Identify which cell holds the provided text, then report its [x, y] central coordinate. 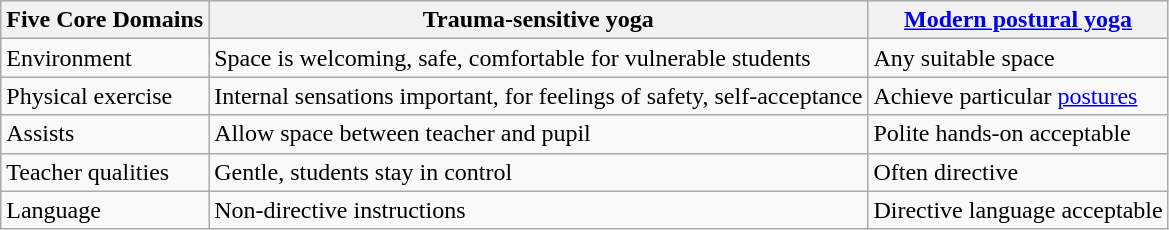
Physical exercise [105, 96]
Polite hands-on acceptable [1018, 134]
Gentle, students stay in control [538, 172]
Internal sensations important, for feelings of safety, self-acceptance [538, 96]
Directive language acceptable [1018, 210]
Space is welcoming, safe, comfortable for vulnerable students [538, 58]
Any suitable space [1018, 58]
Five Core Domains [105, 20]
Achieve particular postures [1018, 96]
Environment [105, 58]
Teacher qualities [105, 172]
Modern postural yoga [1018, 20]
Allow space between teacher and pupil [538, 134]
Often directive [1018, 172]
Assists [105, 134]
Trauma-sensitive yoga [538, 20]
Language [105, 210]
Non-directive instructions [538, 210]
